Identify which cell holds the provided text, then report its [x, y] central coordinate. 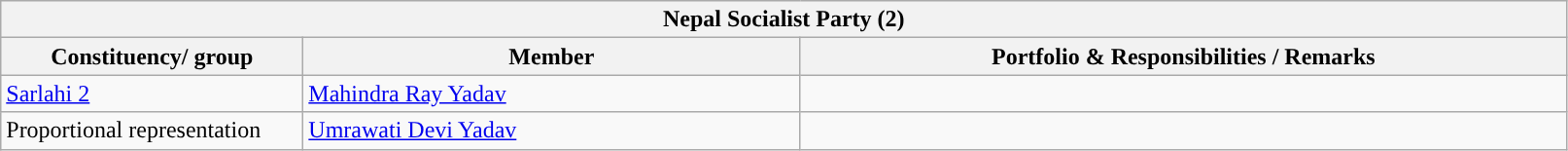
Proportional representation [152, 131]
Sarlahi 2 [152, 94]
Constituency/ group [152, 57]
Umrawati Devi Yadav [552, 131]
Member [552, 57]
Portfolio & Responsibilities / Remarks [1184, 57]
Mahindra Ray Yadav [552, 94]
Nepal Socialist Party (2) [784, 19]
